Determine the [x, y] coordinate at the center of the cell enclosing the given text.  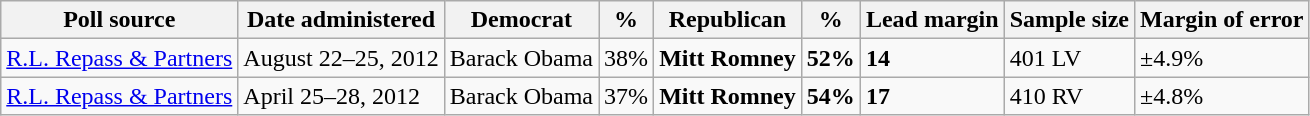
Republican [728, 20]
14 [932, 58]
±4.8% [1222, 96]
54% [830, 96]
Lead margin [932, 20]
37% [626, 96]
Democrat [521, 20]
Poll source [120, 20]
Sample size [1069, 20]
410 RV [1069, 96]
401 LV [1069, 58]
April 25–28, 2012 [341, 96]
August 22–25, 2012 [341, 58]
Date administered [341, 20]
17 [932, 96]
52% [830, 58]
±4.9% [1222, 58]
38% [626, 58]
Margin of error [1222, 20]
